Return (x, y) of the center of cell containing provided text 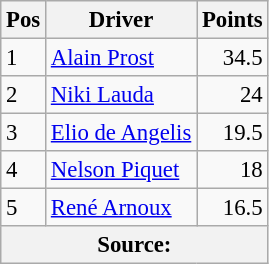
34.5 (232, 58)
Pos (24, 20)
24 (232, 95)
René Arnoux (122, 208)
Source: (134, 245)
Nelson Piquet (122, 170)
Alain Prost (122, 58)
16.5 (232, 208)
3 (24, 133)
Niki Lauda (122, 95)
Driver (122, 20)
1 (24, 58)
18 (232, 170)
19.5 (232, 133)
5 (24, 208)
2 (24, 95)
4 (24, 170)
Elio de Angelis (122, 133)
Points (232, 20)
